Determine the (X, Y) coordinate at the center of the cell enclosing the given text.  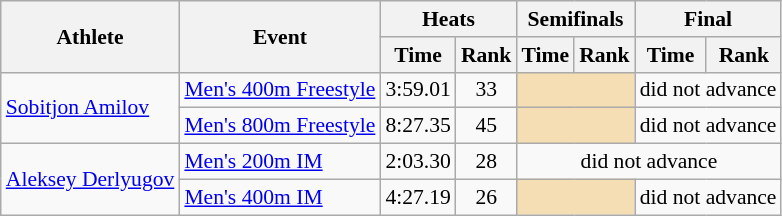
Men's 400m IM (280, 197)
Event (280, 36)
Heats (448, 19)
Athlete (90, 36)
Men's 400m Freestyle (280, 90)
4:27.19 (418, 197)
Final (708, 19)
Sobitjon Amilov (90, 108)
8:27.35 (418, 126)
45 (486, 126)
Men's 800m Freestyle (280, 126)
33 (486, 90)
2:03.30 (418, 162)
Men's 200m IM (280, 162)
Aleksey Derlyugov (90, 180)
28 (486, 162)
3:59.01 (418, 90)
26 (486, 197)
Semifinals (575, 19)
